Scan for the cell matching the given text and deliver its [X, Y] coordinate at center. 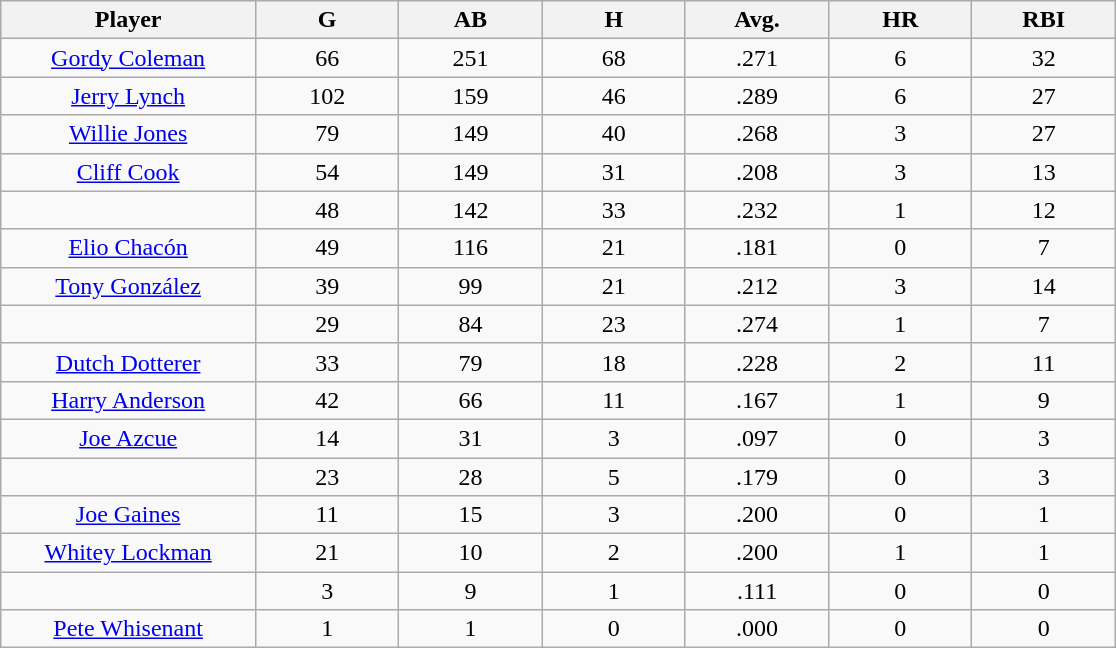
Dutch Dotterer [128, 362]
.181 [756, 248]
46 [614, 96]
Tony González [128, 286]
18 [614, 362]
40 [614, 134]
.268 [756, 134]
251 [470, 58]
Elio Chacón [128, 248]
Cliff Cook [128, 172]
12 [1044, 210]
142 [470, 210]
Willie Jones [128, 134]
84 [470, 324]
49 [326, 248]
116 [470, 248]
102 [326, 96]
.271 [756, 58]
39 [326, 286]
159 [470, 96]
Gordy Coleman [128, 58]
RBI [1044, 20]
5 [614, 477]
28 [470, 477]
99 [470, 286]
.167 [756, 400]
32 [1044, 58]
Joe Gaines [128, 515]
AB [470, 20]
68 [614, 58]
Pete Whisenant [128, 629]
Player [128, 20]
Whitey Lockman [128, 553]
G [326, 20]
.232 [756, 210]
54 [326, 172]
10 [470, 553]
Joe Azcue [128, 438]
.274 [756, 324]
.179 [756, 477]
Jerry Lynch [128, 96]
.111 [756, 591]
48 [326, 210]
13 [1044, 172]
.289 [756, 96]
H [614, 20]
.212 [756, 286]
.097 [756, 438]
.228 [756, 362]
.000 [756, 629]
Harry Anderson [128, 400]
HR [900, 20]
42 [326, 400]
Avg. [756, 20]
.208 [756, 172]
15 [470, 515]
29 [326, 324]
